Find where the given text appears and provide that cell's center as [X, Y] coordinate. 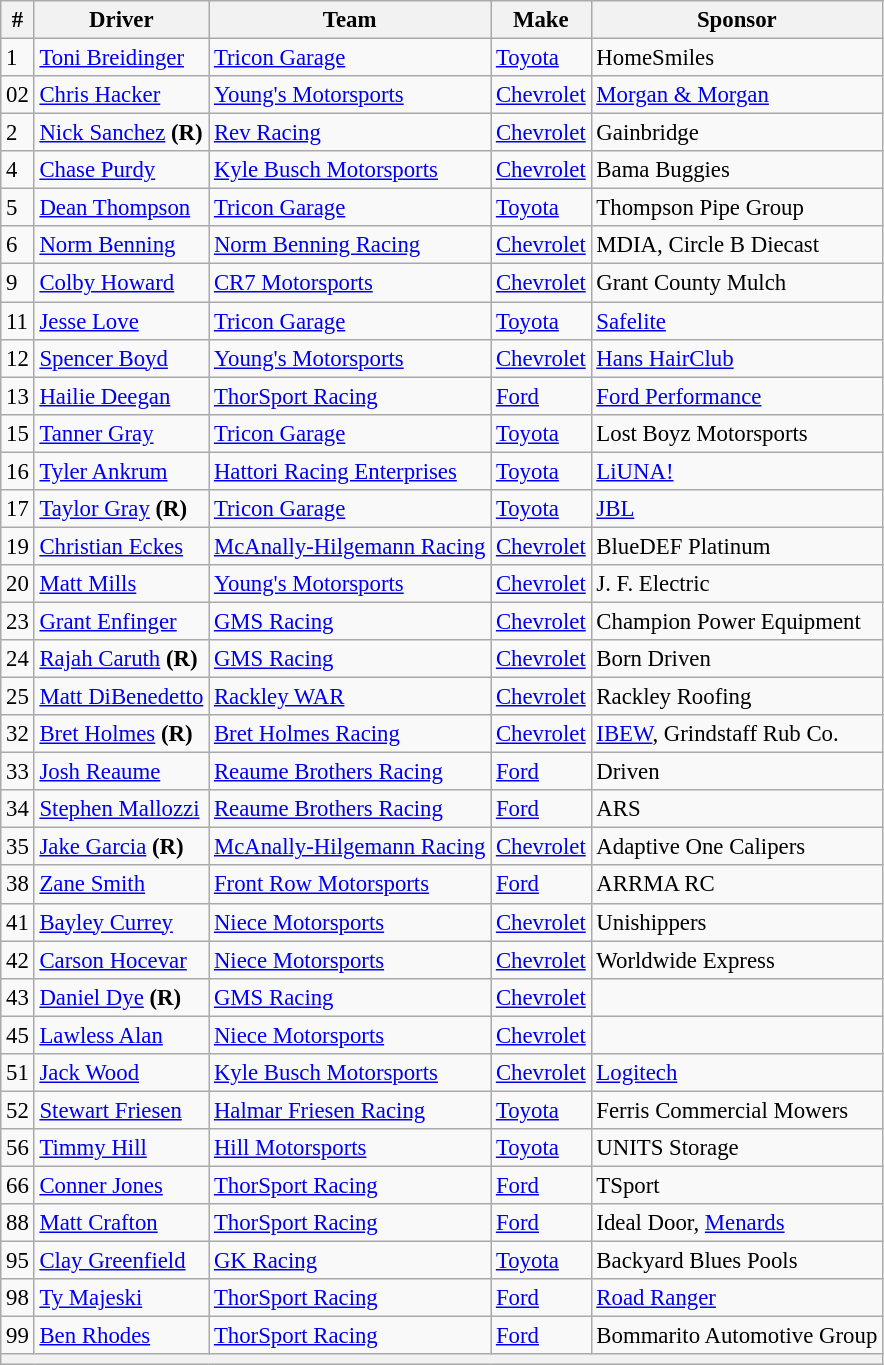
Daniel Dye (R) [121, 997]
Jake Garcia (R) [121, 847]
ARS [737, 809]
Ben Rhodes [121, 1336]
Spencer Boyd [121, 358]
IBEW, Grindstaff Rub Co. [737, 734]
88 [18, 1223]
11 [18, 321]
Matt Crafton [121, 1223]
HomeSmiles [737, 58]
Worldwide Express [737, 960]
Toni Breidinger [121, 58]
Ideal Door, Menards [737, 1223]
Team [350, 20]
Hill Motorsports [350, 1148]
Jack Wood [121, 1073]
19 [18, 546]
12 [18, 358]
5 [18, 208]
GK Racing [350, 1261]
Grant Enfinger [121, 621]
41 [18, 922]
Ty Majeski [121, 1298]
Stephen Mallozzi [121, 809]
Ford Performance [737, 396]
Chris Hacker [121, 95]
Lost Boyz Motorsports [737, 433]
4 [18, 170]
Morgan & Morgan [737, 95]
45 [18, 1035]
Adaptive One Calipers [737, 847]
Ferris Commercial Mowers [737, 1110]
MDIA, Circle B Diecast [737, 245]
J. F. Electric [737, 584]
2 [18, 133]
Sponsor [737, 20]
Bama Buggies [737, 170]
ARRMA RC [737, 885]
95 [18, 1261]
Clay Greenfield [121, 1261]
Bret Holmes (R) [121, 734]
TSport [737, 1185]
16 [18, 471]
32 [18, 734]
Road Ranger [737, 1298]
Norm Benning Racing [350, 245]
42 [18, 960]
Champion Power Equipment [737, 621]
BlueDEF Platinum [737, 546]
98 [18, 1298]
6 [18, 245]
35 [18, 847]
Hattori Racing Enterprises [350, 471]
20 [18, 584]
Dean Thompson [121, 208]
CR7 Motorsports [350, 283]
Taylor Gray (R) [121, 509]
UNITS Storage [737, 1148]
15 [18, 433]
Carson Hocevar [121, 960]
Tanner Gray [121, 433]
Gainbridge [737, 133]
Rajah Caruth (R) [121, 659]
99 [18, 1336]
43 [18, 997]
Josh Reaume [121, 772]
LiUNA! [737, 471]
Conner Jones [121, 1185]
13 [18, 396]
Safelite [737, 321]
25 [18, 697]
Bommarito Automotive Group [737, 1336]
Chase Purdy [121, 170]
Timmy Hill [121, 1148]
Make [541, 20]
Lawless Alan [121, 1035]
9 [18, 283]
33 [18, 772]
Unishippers [737, 922]
Stewart Friesen [121, 1110]
Norm Benning [121, 245]
Nick Sanchez (R) [121, 133]
1 [18, 58]
Zane Smith [121, 885]
Bret Holmes Racing [350, 734]
Thompson Pipe Group [737, 208]
02 [18, 95]
Tyler Ankrum [121, 471]
JBL [737, 509]
17 [18, 509]
66 [18, 1185]
Born Driven [737, 659]
Matt Mills [121, 584]
24 [18, 659]
Logitech [737, 1073]
51 [18, 1073]
Matt DiBenedetto [121, 697]
Hans HairClub [737, 358]
Grant County Mulch [737, 283]
23 [18, 621]
Driver [121, 20]
Bayley Currey [121, 922]
Rackley Roofing [737, 697]
Front Row Motorsports [350, 885]
Christian Eckes [121, 546]
Rev Racing [350, 133]
38 [18, 885]
Colby Howard [121, 283]
34 [18, 809]
# [18, 20]
Rackley WAR [350, 697]
56 [18, 1148]
Jesse Love [121, 321]
Driven [737, 772]
Hailie Deegan [121, 396]
Backyard Blues Pools [737, 1261]
52 [18, 1110]
Halmar Friesen Racing [350, 1110]
